Provide the (X, Y) coordinate of the cell's center where the given text is located.  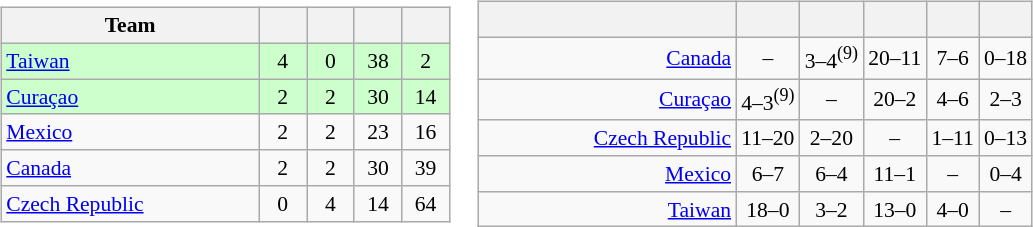
13–0 (894, 209)
38 (378, 61)
3–2 (832, 209)
3–4(9) (832, 58)
0–13 (1006, 138)
0–18 (1006, 58)
64 (426, 204)
11–1 (894, 174)
2–3 (1006, 100)
1–11 (952, 138)
2–20 (832, 138)
7–6 (952, 58)
18–0 (768, 209)
20–11 (894, 58)
16 (426, 132)
23 (378, 132)
4–0 (952, 209)
4–6 (952, 100)
0–4 (1006, 174)
11–20 (768, 138)
20–2 (894, 100)
Team (130, 26)
6–7 (768, 174)
4–3(9) (768, 100)
6–4 (832, 174)
39 (426, 168)
